Capture the cell that displays the provided text and extract its (x, y) central coordinate. 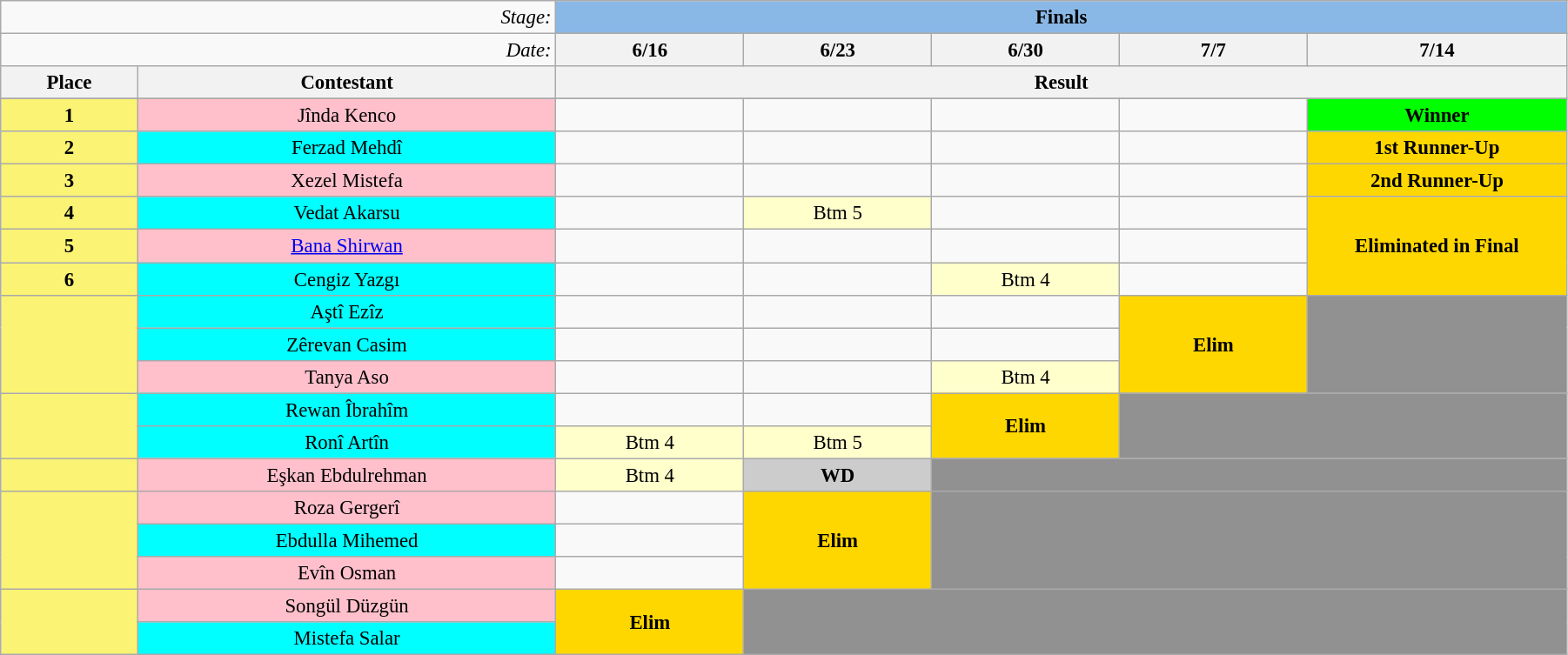
Mistefa Salar (346, 638)
Cengiz Yazgı (346, 279)
1 (70, 116)
6/23 (838, 50)
Songül Düzgün (346, 606)
Result (1062, 83)
3 (70, 181)
Roza Gergerî (346, 508)
7/7 (1213, 50)
Vedat Akarsu (346, 213)
Finals (1062, 17)
Xezel Mistefa (346, 181)
Stage: (278, 17)
Zêrevan Casim (346, 344)
5 (70, 246)
Date: (278, 50)
Winner (1437, 116)
6/16 (650, 50)
2 (70, 148)
WD (838, 475)
Place (70, 83)
Ronî Artîn (346, 443)
Tanya Aso (346, 377)
2nd Runner-Up (1437, 181)
1st Runner-Up (1437, 148)
6 (70, 279)
7/14 (1437, 50)
Contestant (346, 83)
Ebdulla Mihemed (346, 540)
Eşkan Ebdulrehman (346, 475)
Aştî Ezîz (346, 311)
Evîn Osman (346, 573)
6/30 (1026, 50)
Rewan Îbrahîm (346, 410)
Ferzad Mehdî (346, 148)
Bana Shirwan (346, 246)
Jînda Kenco (346, 116)
4 (70, 213)
Eliminated in Final (1437, 245)
